Search for the cell housing the specified text and yield its [X, Y] center coordinate. 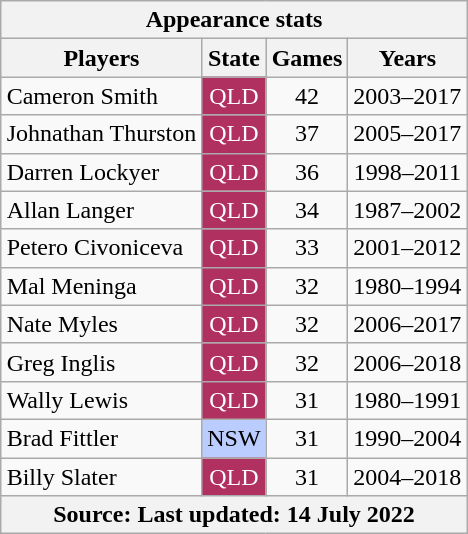
Greg Inglis [102, 362]
Source: Last updated: 14 July 2022 [234, 515]
1990–2004 [408, 438]
Brad Fittler [102, 438]
Darren Lockyer [102, 172]
NSW [234, 438]
1980–1994 [408, 286]
2006–2018 [408, 362]
Wally Lewis [102, 400]
Nate Myles [102, 324]
Johnathan Thurston [102, 134]
Billy Slater [102, 477]
Mal Meninga [102, 286]
Allan Langer [102, 210]
1987–2002 [408, 210]
Games [307, 58]
1998–2011 [408, 172]
2003–2017 [408, 96]
Petero Civoniceva [102, 248]
34 [307, 210]
Years [408, 58]
State [234, 58]
1980–1991 [408, 400]
2005–2017 [408, 134]
2004–2018 [408, 477]
42 [307, 96]
37 [307, 134]
2001–2012 [408, 248]
Players [102, 58]
33 [307, 248]
Appearance stats [234, 20]
36 [307, 172]
2006–2017 [408, 324]
Cameron Smith [102, 96]
